Pinpoint the cell where the given text exists, returning its [x, y] midpoint coordinate. 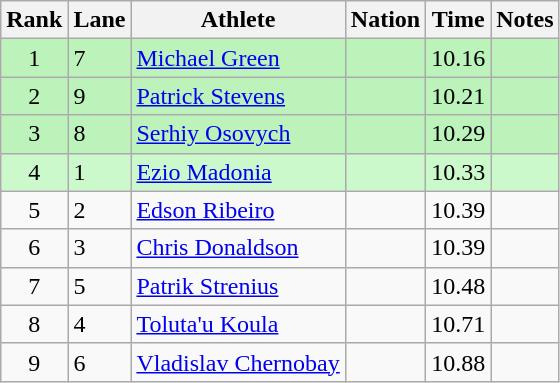
Rank [34, 20]
10.48 [458, 286]
Edson Ribeiro [238, 210]
Lane [100, 20]
10.21 [458, 96]
Michael Green [238, 58]
Vladislav Chernobay [238, 362]
Chris Donaldson [238, 248]
Patrik Strenius [238, 286]
Notes [525, 20]
Nation [385, 20]
10.33 [458, 172]
Athlete [238, 20]
10.29 [458, 134]
10.16 [458, 58]
Patrick Stevens [238, 96]
Ezio Madonia [238, 172]
Time [458, 20]
10.88 [458, 362]
10.71 [458, 324]
Serhiy Osovych [238, 134]
Toluta'u Koula [238, 324]
